Scan for the cell matching the given text and deliver its [X, Y] coordinate at center. 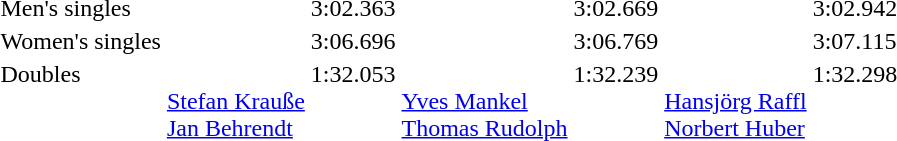
3:06.696 [353, 41]
3:06.769 [616, 41]
